Return (x, y) of the center of cell containing provided text 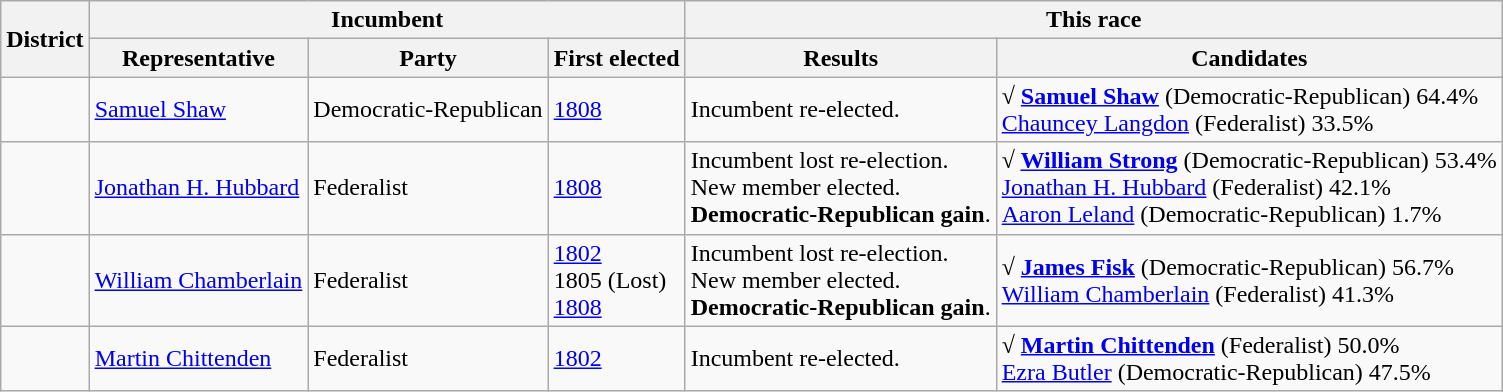
District (45, 39)
Martin Chittenden (198, 358)
This race (1094, 20)
1802 (616, 358)
Representative (198, 58)
√ Martin Chittenden (Federalist) 50.0%Ezra Butler (Democratic-Republican) 47.5% (1249, 358)
Democratic-Republican (428, 110)
Results (840, 58)
√ James Fisk (Democratic-Republican) 56.7%William Chamberlain (Federalist) 41.3% (1249, 280)
√ William Strong (Democratic-Republican) 53.4%Jonathan H. Hubbard (Federalist) 42.1%Aaron Leland (Democratic-Republican) 1.7% (1249, 188)
18021805 (Lost)1808 (616, 280)
William Chamberlain (198, 280)
√ Samuel Shaw (Democratic-Republican) 64.4%Chauncey Langdon (Federalist) 33.5% (1249, 110)
Jonathan H. Hubbard (198, 188)
Candidates (1249, 58)
Samuel Shaw (198, 110)
Party (428, 58)
First elected (616, 58)
Incumbent (387, 20)
